Search for the cell housing the specified text and yield its (X, Y) center coordinate. 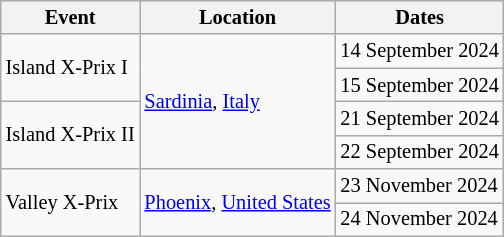
Dates (420, 17)
Island X-Prix I (70, 68)
Island X-Prix II (70, 134)
22 September 2024 (420, 152)
14 September 2024 (420, 51)
Event (70, 17)
23 November 2024 (420, 186)
24 November 2024 (420, 219)
21 September 2024 (420, 118)
Valley X-Prix (70, 202)
15 September 2024 (420, 85)
Phoenix, United States (238, 202)
Sardinia, Italy (238, 102)
Location (238, 17)
